Detect which cell encompasses the target text, then output its [X, Y] center coordinate. 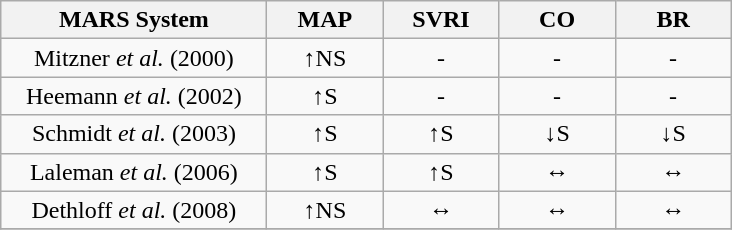
CO [557, 20]
Dethloff et al. (2008) [134, 210]
MARS System [134, 20]
Schmidt et al. (2003) [134, 134]
Heemann et al. (2002) [134, 96]
MAP [325, 20]
BR [673, 20]
Mitzner et al. (2000) [134, 58]
SVRI [441, 20]
Laleman et al. (2006) [134, 172]
